Return the [X, Y] coordinate for the center point of the cell that contains the specified text.  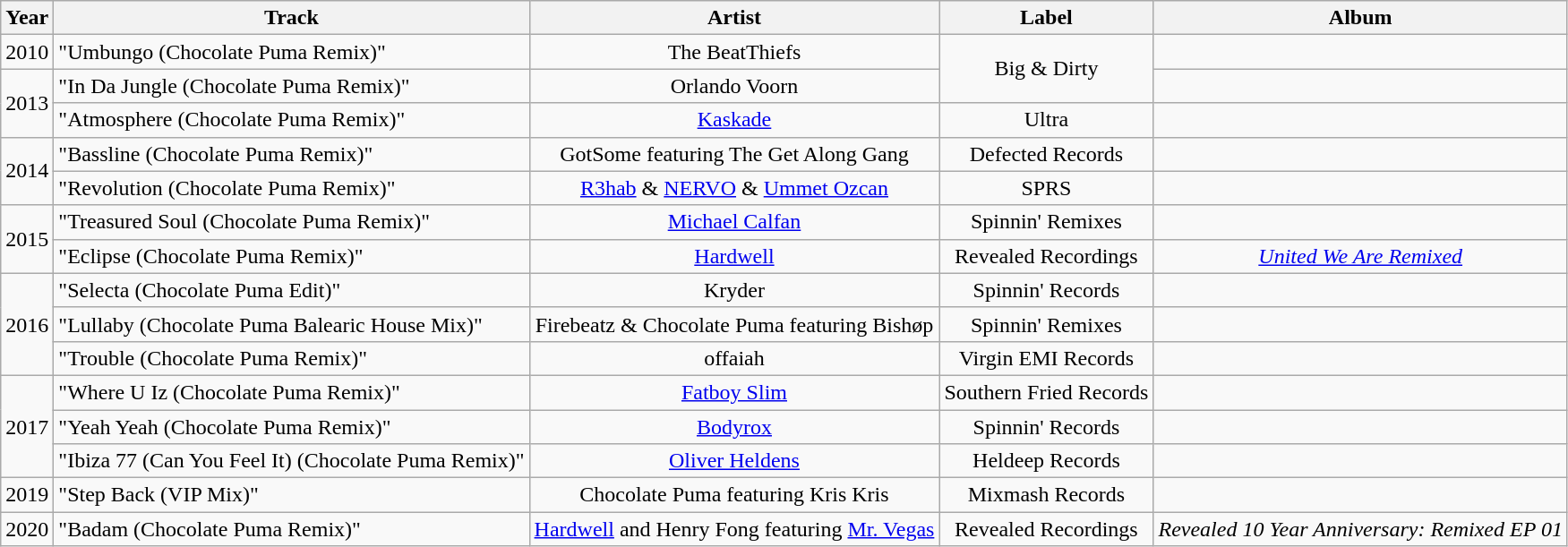
"Ibiza 77 (Can You Feel It) (Chocolate Puma Remix)" [292, 461]
"Atmosphere (Chocolate Puma Remix)" [292, 120]
2013 [27, 103]
Defected Records [1046, 154]
Mixmash Records [1046, 495]
Kaskade [734, 120]
"Revolution (Chocolate Puma Remix)" [292, 188]
Big & Dirty [1046, 69]
2016 [27, 324]
"Step Back (VIP Mix)" [292, 495]
Oliver Heldens [734, 461]
Album [1361, 18]
"In Da Jungle (Chocolate Puma Remix)" [292, 86]
2017 [27, 426]
Fatboy Slim [734, 392]
"Eclipse (Chocolate Puma Remix)" [292, 256]
offaiah [734, 358]
Heldeep Records [1046, 461]
2010 [27, 52]
"Badam (Chocolate Puma Remix)" [292, 529]
Michael Calfan [734, 222]
Artist [734, 18]
Virgin EMI Records [1046, 358]
SPRS [1046, 188]
2020 [27, 529]
"Trouble (Chocolate Puma Remix)" [292, 358]
GotSome featuring The Get Along Gang [734, 154]
2015 [27, 239]
Hardwell and Henry Fong featuring Mr. Vegas [734, 529]
Bodyrox [734, 427]
"Lullaby (Chocolate Puma Balearic House Mix)" [292, 324]
"Selecta (Chocolate Puma Edit)" [292, 290]
Revealed 10 Year Anniversary: Remixed EP 01 [1361, 529]
"Treasured Soul (Chocolate Puma Remix)" [292, 222]
United We Are Remixed [1361, 256]
Kryder [734, 290]
The BeatThiefs [734, 52]
"Umbungo (Chocolate Puma Remix)" [292, 52]
Southern Fried Records [1046, 392]
Ultra [1046, 120]
"Bassline (Chocolate Puma Remix)" [292, 154]
2014 [27, 171]
"Where U Iz (Chocolate Puma Remix)" [292, 392]
Orlando Voorn [734, 86]
Hardwell [734, 256]
Track [292, 18]
Label [1046, 18]
Firebeatz & Chocolate Puma featuring Bishøp [734, 324]
R3hab & NERVO & Ummet Ozcan [734, 188]
2019 [27, 495]
Year [27, 18]
"Yeah Yeah (Chocolate Puma Remix)" [292, 427]
Chocolate Puma featuring Kris Kris [734, 495]
